Scan for the cell matching the given text and deliver its (x, y) coordinate at center. 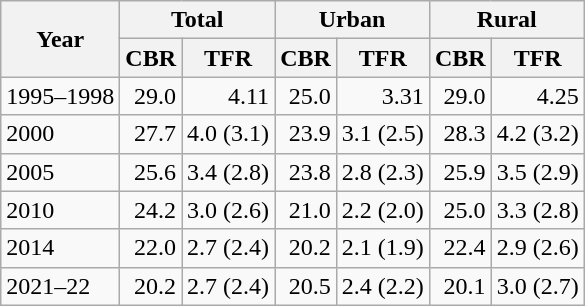
22.4 (460, 248)
Total (198, 20)
23.8 (306, 172)
3.5 (2.9) (538, 172)
28.3 (460, 134)
1995–1998 (60, 96)
Year (60, 39)
3.0 (2.6) (228, 210)
23.9 (306, 134)
22.0 (151, 248)
3.3 (2.8) (538, 210)
2.1 (1.9) (382, 248)
2021–22 (60, 286)
20.5 (306, 286)
3.1 (2.5) (382, 134)
4.0 (3.1) (228, 134)
21.0 (306, 210)
20.1 (460, 286)
2005 (60, 172)
2010 (60, 210)
2.9 (2.6) (538, 248)
2014 (60, 248)
3.4 (2.8) (228, 172)
4.11 (228, 96)
Rural (506, 20)
4.2 (3.2) (538, 134)
25.9 (460, 172)
2.4 (2.2) (382, 286)
27.7 (151, 134)
25.6 (151, 172)
4.25 (538, 96)
2.2 (2.0) (382, 210)
3.0 (2.7) (538, 286)
3.31 (382, 96)
2000 (60, 134)
24.2 (151, 210)
2.8 (2.3) (382, 172)
Urban (352, 20)
